Output the [x, y] coordinate of the center of the cell containing the given text.  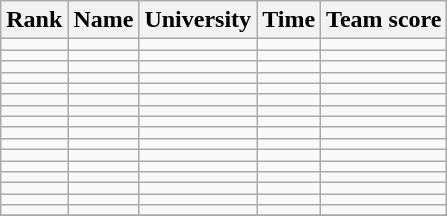
Time [289, 20]
Team score [384, 20]
Rank [34, 20]
University [198, 20]
Name [104, 20]
